Scan for the cell matching the given text and deliver its [X, Y] coordinate at center. 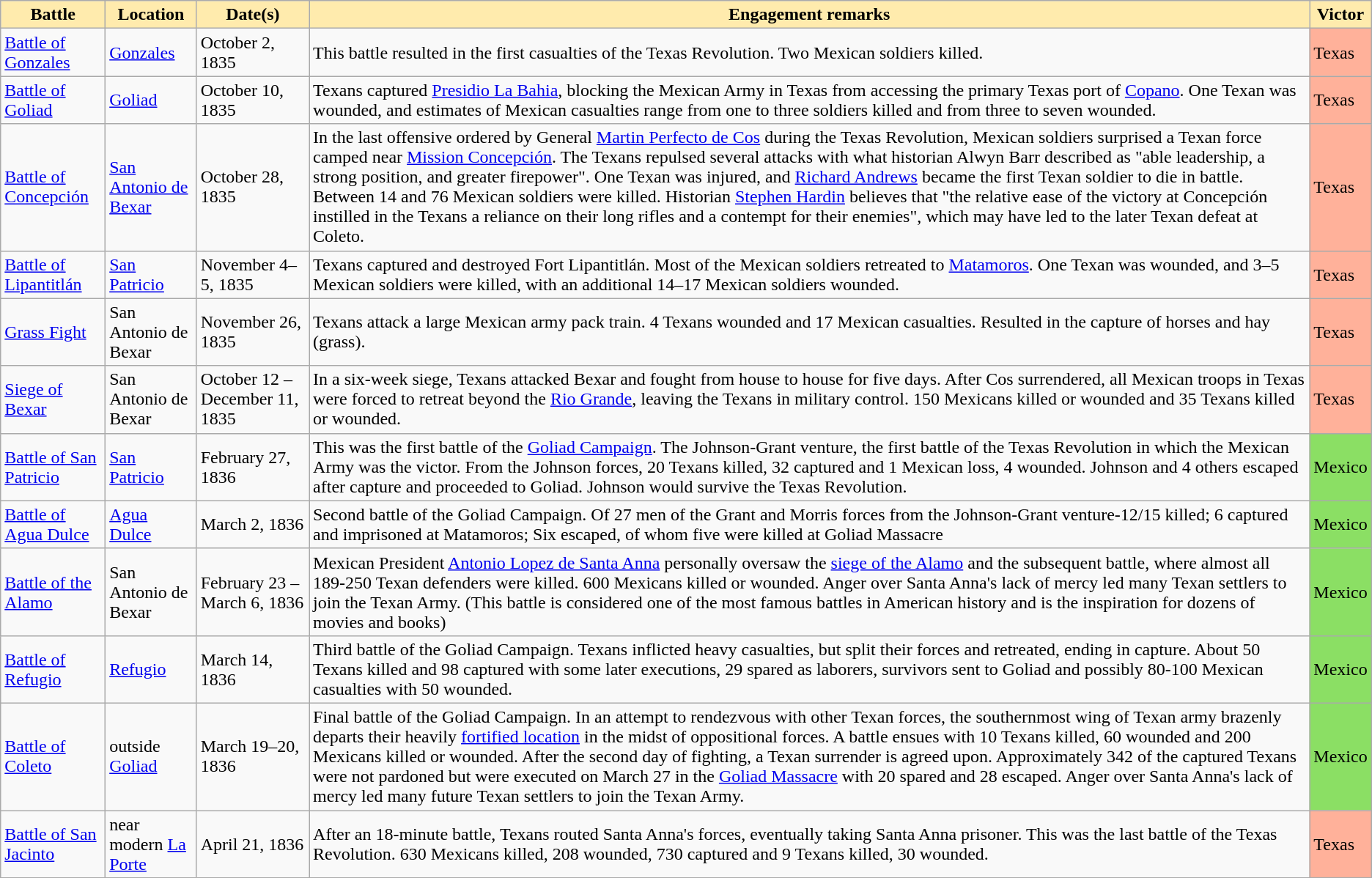
October 2, 1835 [252, 53]
November 26, 1835 [252, 332]
Battle of Goliad [53, 100]
Location [151, 15]
Battle of Coleto [53, 756]
This battle resulted in the first casualties of the Texas Revolution. Two Mexican soldiers killed. [809, 53]
Battle of Lipantitlán [53, 274]
Battle of Concepción [53, 188]
Battle of the Alamo [53, 592]
Goliad [151, 100]
March 19–20, 1836 [252, 756]
Date(s) [252, 15]
March 2, 1836 [252, 525]
near modern La Porte [151, 844]
October 12 – December 11, 1835 [252, 399]
October 28, 1835 [252, 188]
Agua Dulce [151, 525]
February 23 – March 6, 1836 [252, 592]
February 27, 1836 [252, 467]
Battle [53, 15]
Grass Fight [53, 332]
Battle of Refugio [53, 669]
outside Goliad [151, 756]
Engagement remarks [809, 15]
Battle of San Patricio [53, 467]
Refugio [151, 669]
October 10, 1835 [252, 100]
Gonzales [151, 53]
March 14, 1836 [252, 669]
Siege of Bexar [53, 399]
Victor [1340, 15]
Battle of Gonzales [53, 53]
November 4–5, 1835 [252, 274]
April 21, 1836 [252, 844]
Battle of Agua Dulce [53, 525]
Battle of San Jacinto [53, 844]
Texans attack a large Mexican army pack train. 4 Texans wounded and 17 Mexican casualties. Resulted in the capture of horses and hay (grass). [809, 332]
